Pinpoint the cell where the given text exists, returning its (x, y) midpoint coordinate. 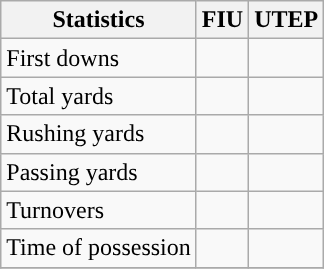
Rushing yards (99, 134)
Statistics (99, 20)
First downs (99, 58)
Time of possession (99, 248)
Passing yards (99, 172)
FIU (222, 20)
Turnovers (99, 210)
Total yards (99, 96)
UTEP (286, 20)
